Pinpoint the cell where the given text exists, returning its [x, y] midpoint coordinate. 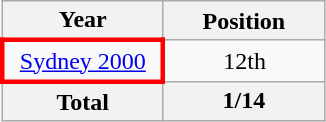
12th [244, 60]
Total [82, 101]
Sydney 2000 [82, 60]
Position [244, 21]
1/14 [244, 101]
Year [82, 21]
